Return (X, Y) of the center of cell containing provided text 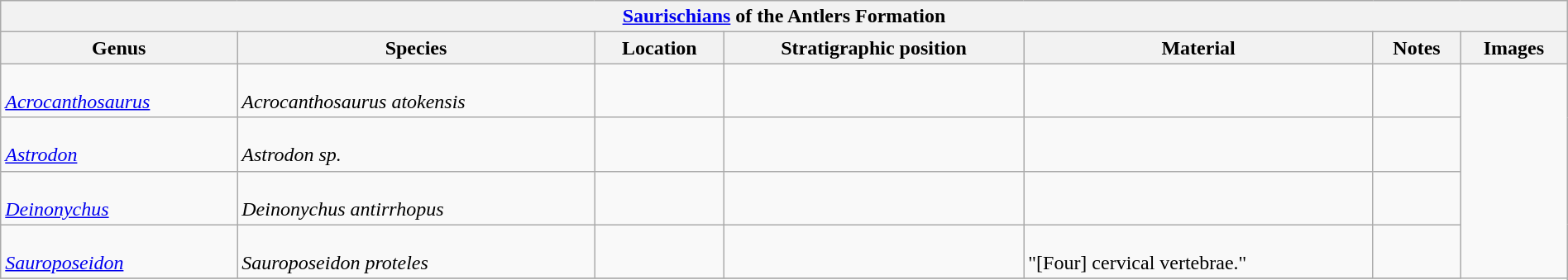
Acrocanthosaurus (119, 91)
Astrodon sp. (416, 144)
Notes (1416, 48)
Deinonychus antirrhopus (416, 198)
Stratigraphic position (874, 48)
Location (659, 48)
Sauroposeidon (119, 251)
Astrodon (119, 144)
Acrocanthosaurus atokensis (416, 91)
Deinonychus (119, 198)
Genus (119, 48)
Material (1199, 48)
Species (416, 48)
Saurischians of the Antlers Formation (784, 17)
Images (1514, 48)
"[Four] cervical vertebrae." (1199, 251)
Sauroposeidon proteles (416, 251)
